Extract the [x, y] coordinate from the center of the cell holding the provided text.  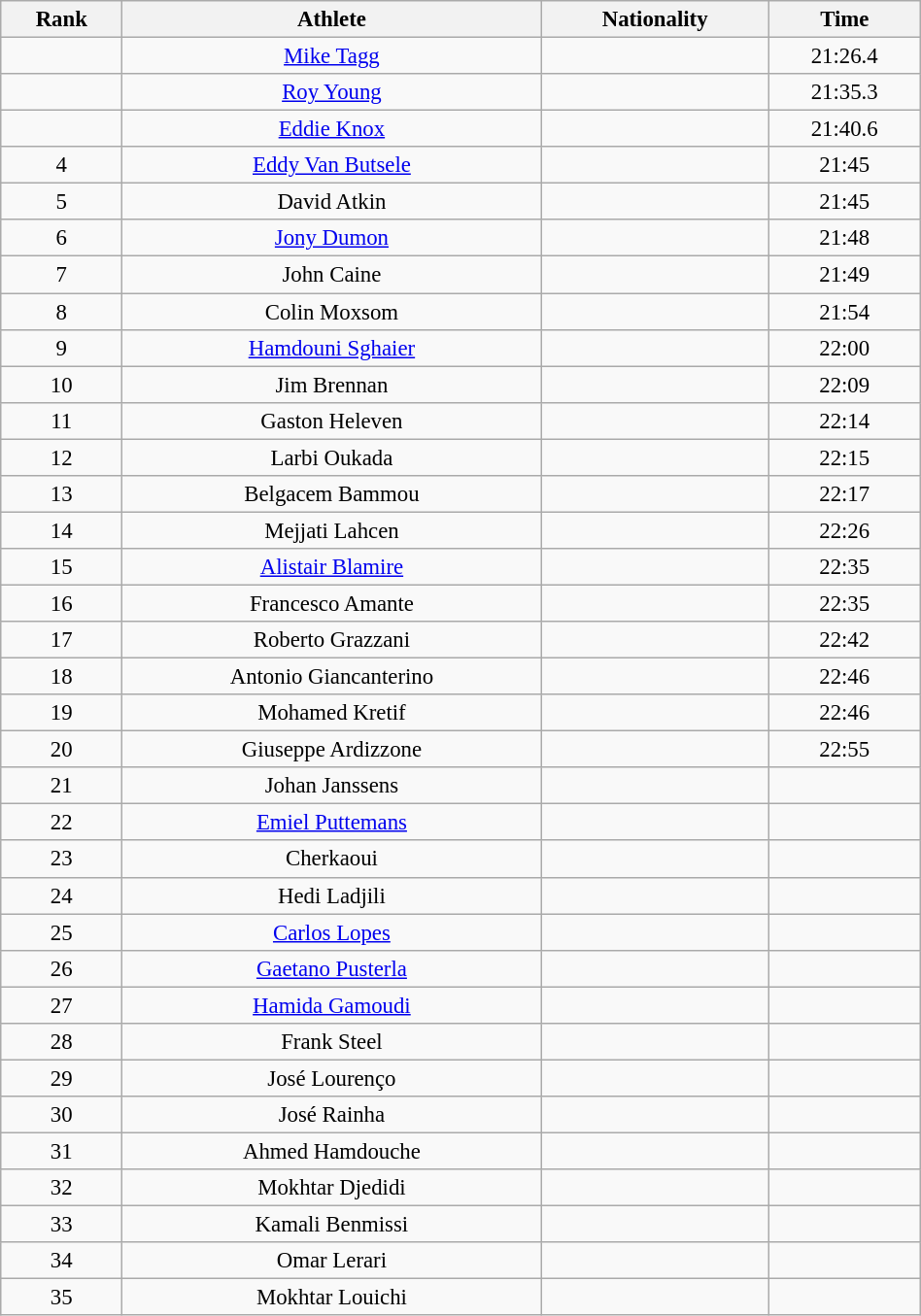
Jim Brennan [332, 385]
27 [62, 1005]
22 [62, 823]
21:40.6 [844, 129]
José Rainha [332, 1115]
21:54 [844, 312]
22:26 [844, 530]
Mokhtar Louichi [332, 1298]
25 [62, 932]
Mejjati Lahcen [332, 530]
Time [844, 19]
10 [62, 385]
22:42 [844, 640]
21:49 [844, 275]
14 [62, 530]
6 [62, 238]
Larbi Oukada [332, 457]
Mohamed Kretif [332, 713]
21:35.3 [844, 92]
16 [62, 603]
Mike Tagg [332, 56]
4 [62, 165]
Eddie Knox [332, 129]
Rank [62, 19]
7 [62, 275]
Colin Moxsom [332, 312]
13 [62, 494]
Alistair Blamire [332, 567]
22:00 [844, 348]
22:14 [844, 421]
Eddy Van Butsele [332, 165]
5 [62, 202]
12 [62, 457]
Belgacem Bammou [332, 494]
17 [62, 640]
21 [62, 786]
15 [62, 567]
Gaston Heleven [332, 421]
31 [62, 1151]
35 [62, 1298]
Giuseppe Ardizzone [332, 750]
Mokhtar Djedidi [332, 1188]
Ahmed Hamdouche [332, 1151]
22:09 [844, 385]
11 [62, 421]
Hamdouni Sghaier [332, 348]
Hedi Ladjili [332, 895]
Francesco Amante [332, 603]
Antonio Giancanterino [332, 677]
34 [62, 1261]
22:17 [844, 494]
Frank Steel [332, 1042]
Emiel Puttemans [332, 823]
José Lourenço [332, 1078]
Jony Dumon [332, 238]
John Caine [332, 275]
22:55 [844, 750]
Roy Young [332, 92]
22:15 [844, 457]
23 [62, 860]
18 [62, 677]
Cherkaoui [332, 860]
Johan Janssens [332, 786]
Roberto Grazzani [332, 640]
20 [62, 750]
19 [62, 713]
Athlete [332, 19]
Hamida Gamoudi [332, 1005]
29 [62, 1078]
Kamali Benmissi [332, 1225]
David Atkin [332, 202]
33 [62, 1225]
Omar Lerari [332, 1261]
24 [62, 895]
Gaetano Pusterla [332, 968]
30 [62, 1115]
21:26.4 [844, 56]
26 [62, 968]
9 [62, 348]
32 [62, 1188]
Nationality [655, 19]
21:48 [844, 238]
8 [62, 312]
28 [62, 1042]
Carlos Lopes [332, 932]
